Output the [X, Y] coordinate of the center of the cell containing the given text.  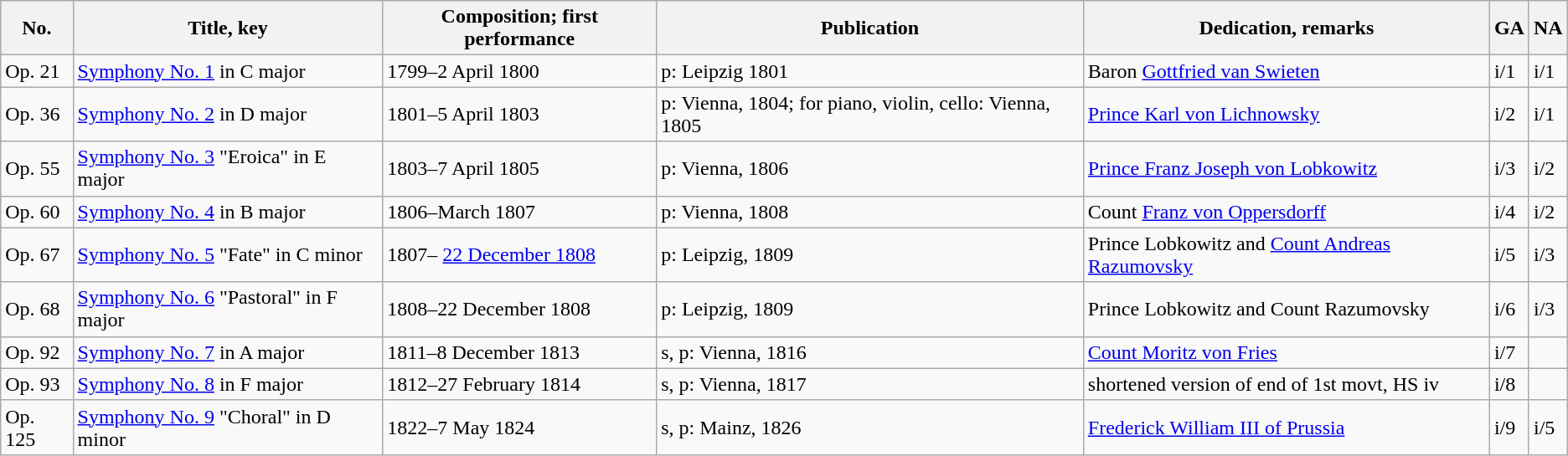
Frederick William III of Prussia [1287, 427]
1799–2 April 1800 [519, 71]
Title, key [228, 28]
Prince Lobkowitz and Count Andreas Razumovsky [1287, 254]
1811–8 December 1813 [519, 352]
Dedication, remarks [1287, 28]
Symphony No. 5 "Fate" in C minor [228, 254]
Prince Lobkowitz and Count Razumovsky [1287, 310]
1806–March 1807 [519, 212]
Symphony No. 2 in D major [228, 114]
i/8 [1509, 384]
1822–7 May 1824 [519, 427]
Baron Gottfried van Swieten [1287, 71]
Op. 36 [37, 114]
p: Leipzig 1801 [870, 71]
s, p: Vienna, 1816 [870, 352]
Op. 60 [37, 212]
Op. 67 [37, 254]
Op. 21 [37, 71]
Op. 125 [37, 427]
Count Franz von Oppersdorff [1287, 212]
Prince Franz Joseph von Lobkowitz [1287, 169]
Symphony No. 8 in F major [228, 384]
Symphony No. 4 in B major [228, 212]
1808–22 December 1808 [519, 310]
i/9 [1509, 427]
p: Vienna, 1806 [870, 169]
GA [1509, 28]
shortened version of end of 1st movt, HS iv [1287, 384]
Symphony No. 6 "Pastoral" in F major [228, 310]
Prince Karl von Lichnowsky [1287, 114]
i/4 [1509, 212]
Count Moritz von Fries [1287, 352]
Symphony No. 3 "Eroica" in E major [228, 169]
Symphony No. 9 "Choral" in D minor [228, 427]
No. [37, 28]
Publication [870, 28]
Symphony No. 1 in C major [228, 71]
1807– 22 December 1808 [519, 254]
Composition; first performance [519, 28]
Op. 68 [37, 310]
s, p: Mainz, 1826 [870, 427]
1803–7 April 1805 [519, 169]
1812–27 February 1814 [519, 384]
1801–5 April 1803 [519, 114]
Op. 55 [37, 169]
Op. 93 [37, 384]
s, p: Vienna, 1817 [870, 384]
Symphony No. 7 in A major [228, 352]
NA [1548, 28]
i/7 [1509, 352]
p: Vienna, 1804; for piano, violin, cello: Vienna, 1805 [870, 114]
p: Vienna, 1808 [870, 212]
i/6 [1509, 310]
Op. 92 [37, 352]
